Search for the cell housing the specified text and yield its [x, y] center coordinate. 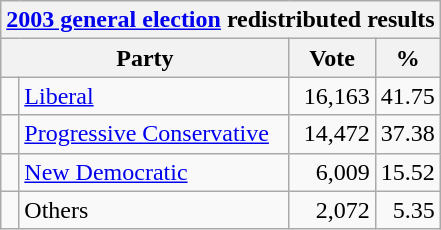
6,009 [332, 172]
% [408, 58]
2,072 [332, 210]
41.75 [408, 96]
5.35 [408, 210]
New Democratic [154, 172]
2003 general election redistributed results [220, 20]
Vote [332, 58]
14,472 [332, 134]
37.38 [408, 134]
16,163 [332, 96]
Others [154, 210]
Liberal [154, 96]
Progressive Conservative [154, 134]
15.52 [408, 172]
Party [145, 58]
